Locate the cell with the specified text and output its [X, Y] center coordinate. 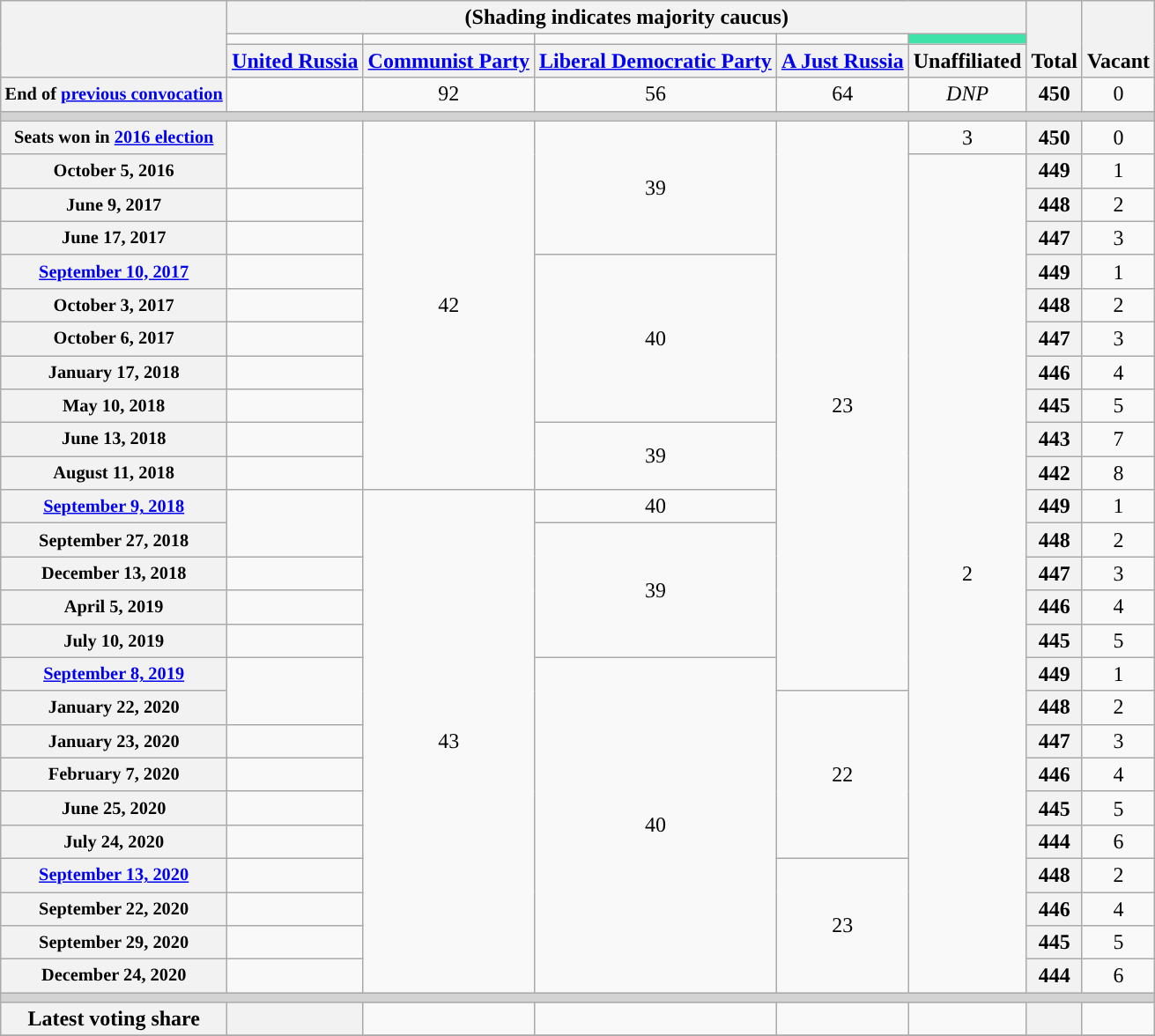
End of previous convocation [115, 94]
DNP [967, 94]
December 24, 2020 [115, 976]
September 9, 2018 [115, 507]
442 [1055, 473]
64 [842, 94]
October 3, 2017 [115, 305]
8 [1118, 473]
February 7, 2020 [115, 774]
June 25, 2020 [115, 808]
January 22, 2020 [115, 707]
June 9, 2017 [115, 204]
July 24, 2020 [115, 841]
September 27, 2018 [115, 540]
August 11, 2018 [115, 473]
September 22, 2020 [115, 908]
92 [448, 94]
September 8, 2019 [115, 674]
42 [448, 305]
443 [1055, 440]
October 6, 2017 [115, 338]
September 29, 2020 [115, 943]
December 13, 2018 [115, 573]
July 10, 2019 [115, 640]
Seats won in 2016 election [115, 137]
January 23, 2020 [115, 741]
September 13, 2020 [115, 875]
Vacant [1118, 39]
June 17, 2017 [115, 238]
April 5, 2019 [115, 607]
56 [655, 94]
January 17, 2018 [115, 373]
United Russia [295, 61]
7 [1118, 440]
Latest voting share [115, 1019]
(Shading indicates majority caucus) [627, 18]
Liberal Democratic Party [655, 61]
June 13, 2018 [115, 440]
43 [448, 742]
October 5, 2016 [115, 171]
Total [1055, 39]
May 10, 2018 [115, 406]
22 [842, 774]
Communist Party [448, 61]
September 10, 2017 [115, 271]
A Just Russia [842, 61]
Unaffiliated [967, 61]
